Find where the given text appears and provide that cell's center as (x, y) coordinate. 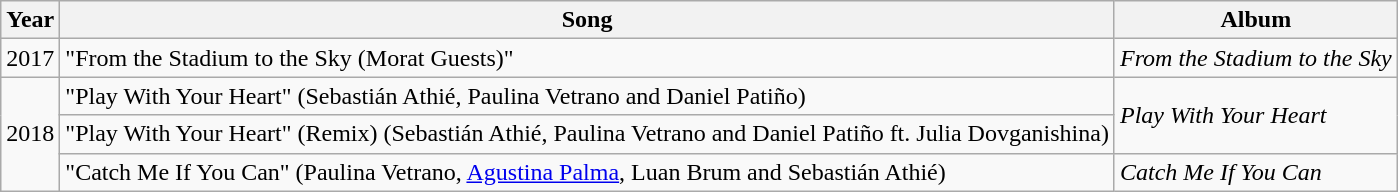
Play With Your Heart (1256, 115)
Album (1256, 20)
From the Stadium to the Sky (1256, 58)
Year (30, 20)
"Play With Your Heart" (Sebastián Athié, Paulina Vetrano and Daniel Patiño) (588, 96)
2017 (30, 58)
Song (588, 20)
"Catch Me If You Can" (Paulina Vetrano, Agustina Palma, Luan Brum and Sebastián Athié) (588, 172)
"From the Stadium to the Sky (Morat Guests)" (588, 58)
2018 (30, 134)
"Play With Your Heart" (Remix) (Sebastián Athié, Paulina Vetrano and Daniel Patiño ft. Julia Dovganishina) (588, 134)
Catch Me If You Can (1256, 172)
